Pinpoint the cell where the given text exists, returning its [X, Y] midpoint coordinate. 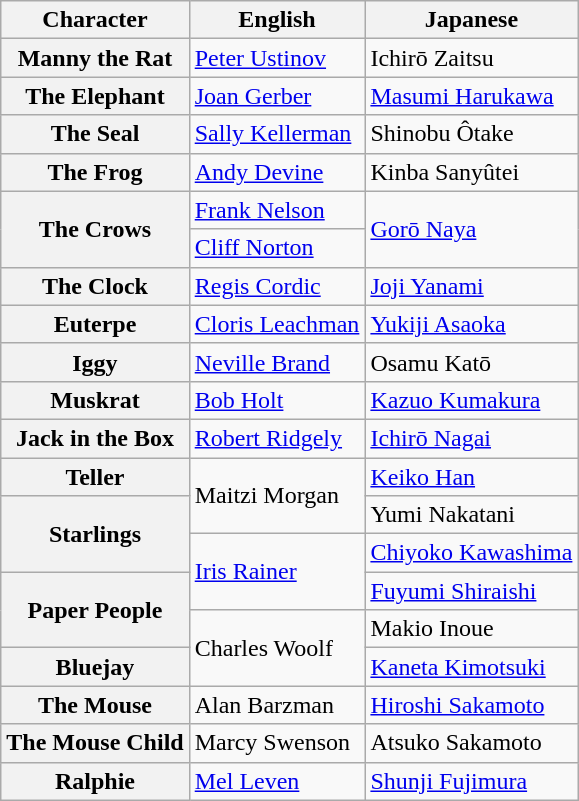
Shunji Fujimura [472, 781]
Alan Barzman [277, 705]
The Elephant [95, 96]
Masumi Harukawa [472, 96]
Kinba Sanyûtei [472, 172]
Marcy Swenson [277, 743]
Japanese [472, 20]
Gorō Naya [472, 229]
Character [95, 20]
Bob Holt [277, 400]
Joji Yanami [472, 286]
The Mouse Child [95, 743]
Kaneta Kimotsuki [472, 667]
Manny the Rat [95, 58]
Atsuko Sakamoto [472, 743]
Chiyoko Kawashima [472, 553]
Sally Kellerman [277, 134]
The Seal [95, 134]
Ichirō Zaitsu [472, 58]
Ichirō Nagai [472, 438]
Cloris Leachman [277, 324]
Neville Brand [277, 362]
Keiko Han [472, 477]
Shinobu Ôtake [472, 134]
Paper People [95, 610]
Peter Ustinov [277, 58]
Makio Inoue [472, 629]
Iggy [95, 362]
Kazuo Kumakura [472, 400]
English [277, 20]
Robert Ridgely [277, 438]
Charles Woolf [277, 648]
Mel Leven [277, 781]
Andy Devine [277, 172]
Maitzi Morgan [277, 496]
Osamu Katō [472, 362]
Joan Gerber [277, 96]
Teller [95, 477]
Frank Nelson [277, 210]
Ralphie [95, 781]
The Frog [95, 172]
Regis Cordic [277, 286]
Yumi Nakatani [472, 515]
The Mouse [95, 705]
Hiroshi Sakamoto [472, 705]
Cliff Norton [277, 248]
Euterpe [95, 324]
The Crows [95, 229]
The Clock [95, 286]
Starlings [95, 534]
Muskrat [95, 400]
Bluejay [95, 667]
Fuyumi Shiraishi [472, 591]
Iris Rainer [277, 572]
Jack in the Box [95, 438]
Yukiji Asaoka [472, 324]
